Scan for the cell matching the given text and deliver its [x, y] coordinate at center. 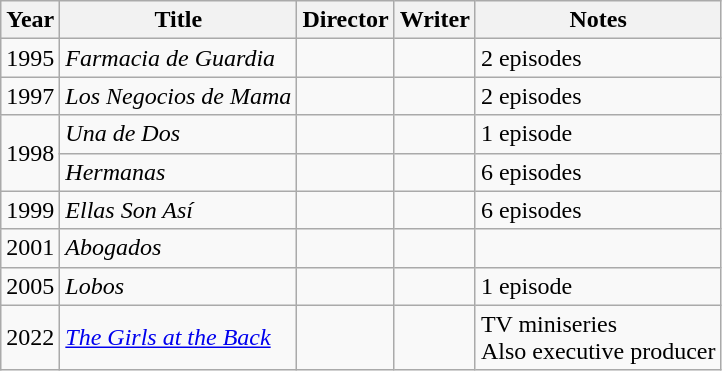
Director [346, 20]
Una de Dos [178, 134]
Writer [434, 20]
2001 [30, 248]
1998 [30, 153]
Farmacia de Guardia [178, 58]
Ellas Son Así [178, 210]
1995 [30, 58]
2022 [30, 338]
Abogados [178, 248]
Title [178, 20]
The Girls at the Back [178, 338]
2005 [30, 286]
TV miniseriesAlso executive producer [598, 338]
1999 [30, 210]
Hermanas [178, 172]
Lobos [178, 286]
Los Negocios de Mama [178, 96]
Notes [598, 20]
1997 [30, 96]
Year [30, 20]
